Return the (X, Y) coordinate for the center point of the cell that contains the specified text.  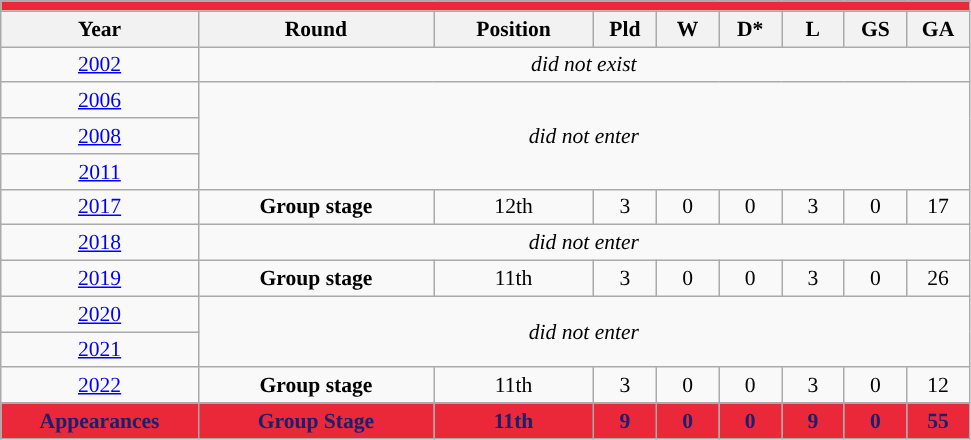
L (814, 29)
Group Stage (316, 421)
2020 (100, 314)
2017 (100, 207)
2008 (100, 136)
2022 (100, 386)
D* (750, 29)
GS (876, 29)
12 (938, 386)
Pld (626, 29)
Year (100, 29)
did not exist (584, 65)
2011 (100, 172)
17 (938, 207)
Round (316, 29)
2002 (100, 65)
2019 (100, 279)
GA (938, 29)
55 (938, 421)
Appearances (100, 421)
W (688, 29)
Position (514, 29)
2021 (100, 350)
26 (938, 279)
12th (514, 207)
2018 (100, 243)
2006 (100, 101)
